Locate the cell with the specified text and output its [x, y] center coordinate. 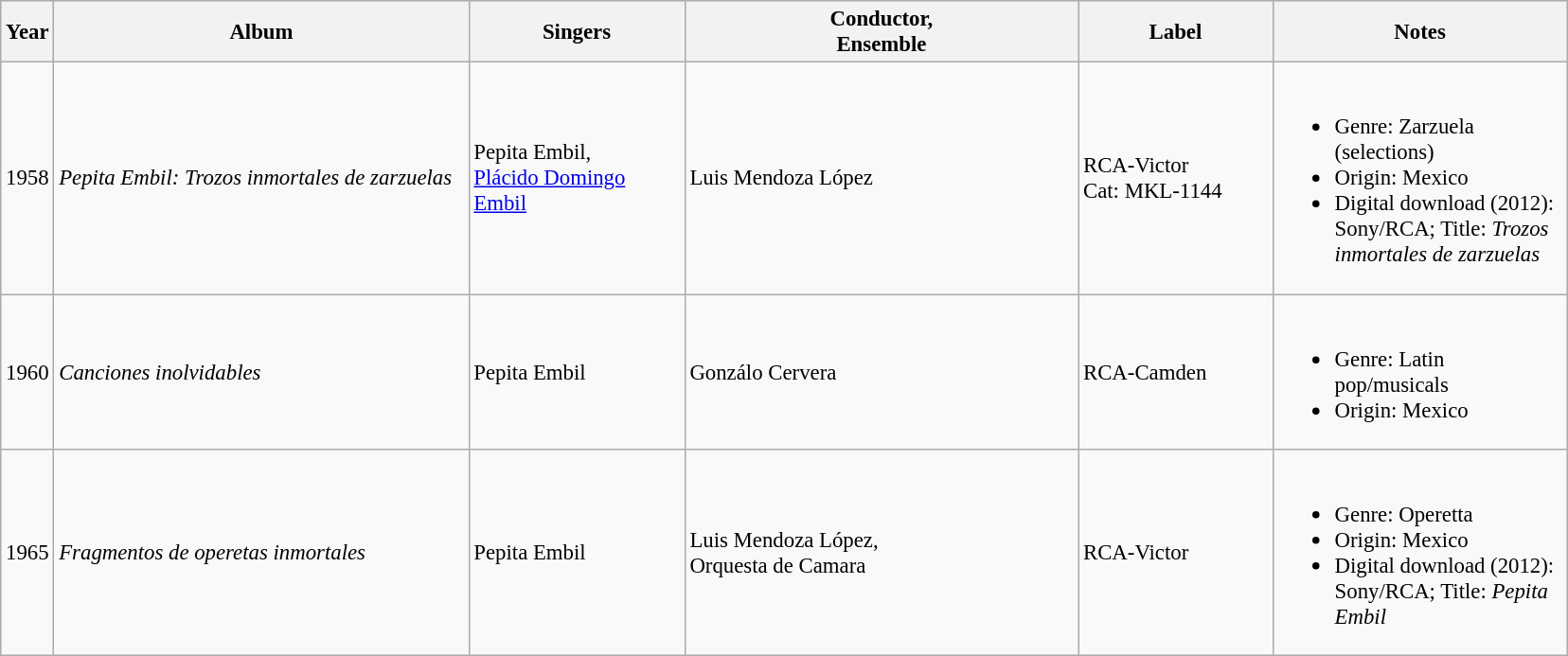
Fragmentos de operetas inmortales [261, 553]
Luis Mendoza López [882, 178]
1965 [27, 553]
Gonzálo Cervera [882, 372]
Label [1176, 32]
Genre: OperettaOrigin: MexicoDigital download (2012): Sony/RCA; Title: Pepita Embil [1420, 553]
RCA-Victor [1176, 553]
Canciones inolvidables [261, 372]
Conductor,Ensemble [882, 32]
RCA-Camden [1176, 372]
Singers [577, 32]
Year [27, 32]
Pepita Embil: Trozos inmortales de zarzuelas [261, 178]
1958 [27, 178]
RCA-Victor Cat: MKL-1144 [1176, 178]
Luis Mendoza López, Orquesta de Camara [882, 553]
Genre: Zarzuela (selections)Origin: MexicoDigital download (2012): Sony/RCA; Title: Trozos inmortales de zarzuelas [1420, 178]
Notes [1420, 32]
Pepita Embil, Plácido Domingo Embil [577, 178]
1960 [27, 372]
Album [261, 32]
Genre: Latin pop/musicalsOrigin: Mexico [1420, 372]
